Extract the [X, Y] coordinate from the center of the cell holding the provided text.  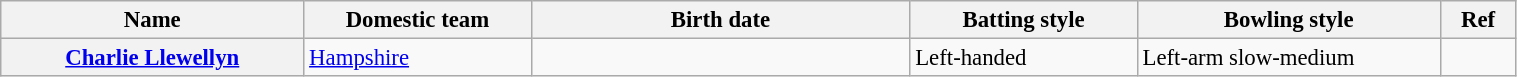
Charlie Llewellyn [152, 58]
Left-arm slow-medium [1288, 58]
Batting style [1024, 20]
Left-handed [1024, 58]
Domestic team [418, 20]
Birth date [720, 20]
Hampshire [418, 58]
Bowling style [1288, 20]
Name [152, 20]
Ref [1478, 20]
